Identify which cell holds the provided text, then report its (X, Y) central coordinate. 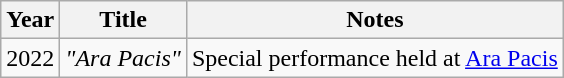
"Ara Pacis" (124, 58)
Title (124, 20)
2022 (30, 58)
Special performance held at Ara Pacis (374, 58)
Year (30, 20)
Notes (374, 20)
